Capture the cell that displays the provided text and extract its [x, y] central coordinate. 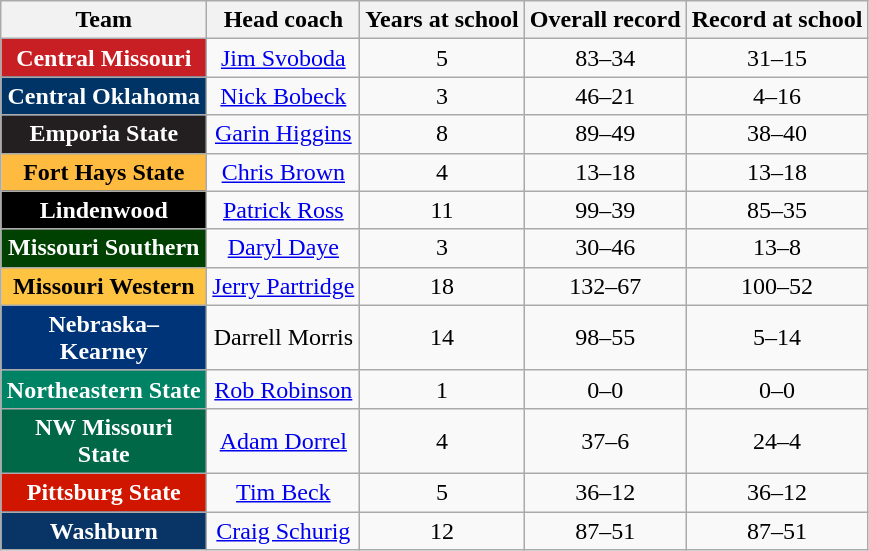
Adam Dorrel [284, 440]
4–16 [777, 96]
5–14 [777, 338]
Record at school [777, 20]
Missouri Southern [104, 248]
37–6 [605, 440]
Patrick Ross [284, 210]
31–15 [777, 58]
85–35 [777, 210]
Northeastern State [104, 389]
46–21 [605, 96]
Jerry Partridge [284, 286]
24–4 [777, 440]
Nebraska–Kearney [104, 338]
Emporia State [104, 134]
12 [442, 531]
100–52 [777, 286]
89–49 [605, 134]
1 [442, 389]
99–39 [605, 210]
Fort Hays State [104, 172]
Nick Bobeck [284, 96]
Central Oklahoma [104, 96]
18 [442, 286]
Chris Brown [284, 172]
Pittsburg State [104, 492]
13–8 [777, 248]
Darrell Morris [284, 338]
Craig Schurig [284, 531]
Daryl Daye [284, 248]
132–67 [605, 286]
Lindenwood [104, 210]
83–34 [605, 58]
Head coach [284, 20]
NW Missouri State [104, 440]
Washburn [104, 531]
Garin Higgins [284, 134]
Tim Beck [284, 492]
Missouri Western [104, 286]
14 [442, 338]
Years at school [442, 20]
8 [442, 134]
38–40 [777, 134]
11 [442, 210]
Rob Robinson [284, 389]
98–55 [605, 338]
Jim Svoboda [284, 58]
30–46 [605, 248]
Central Missouri [104, 58]
Overall record [605, 20]
Team [104, 20]
